Identify which cell holds the provided text, then report its (x, y) central coordinate. 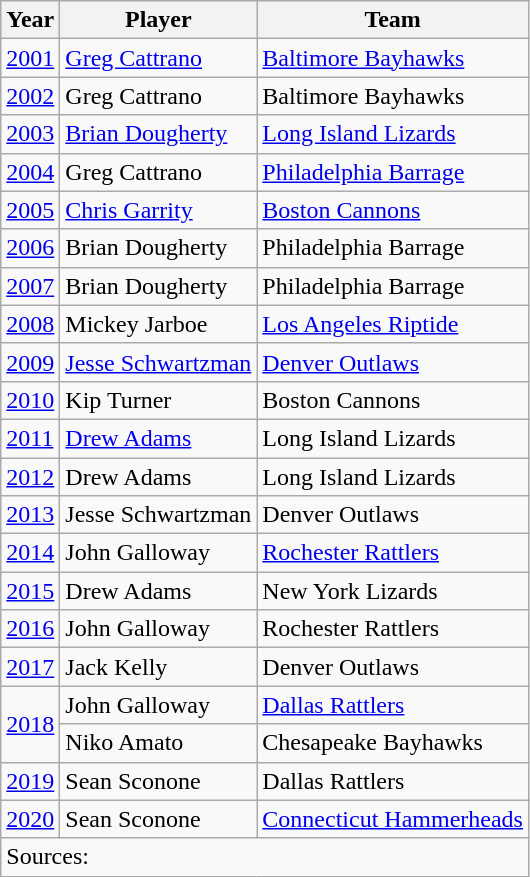
2013 (30, 515)
Jack Kelly (158, 667)
Chris Garrity (158, 210)
2007 (30, 286)
2015 (30, 591)
2003 (30, 134)
2004 (30, 172)
Sources: (265, 857)
2008 (30, 324)
2001 (30, 58)
Mickey Jarboe (158, 324)
2017 (30, 667)
Chesapeake Bayhawks (393, 743)
Niko Amato (158, 743)
2018 (30, 724)
Team (393, 20)
Los Angeles Riptide (393, 324)
2011 (30, 438)
2006 (30, 248)
2010 (30, 400)
Year (30, 20)
2020 (30, 819)
Connecticut Hammerheads (393, 819)
2012 (30, 477)
2014 (30, 553)
2002 (30, 96)
2016 (30, 629)
2005 (30, 210)
2009 (30, 362)
2019 (30, 781)
Player (158, 20)
Kip Turner (158, 400)
New York Lizards (393, 591)
